Detect which cell encompasses the target text, then output its (X, Y) center coordinate. 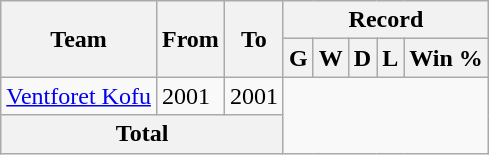
Ventforet Kofu (79, 96)
G (298, 58)
To (254, 39)
W (330, 58)
Team (79, 39)
From (190, 39)
L (390, 58)
Total (142, 134)
Record (386, 20)
Win % (446, 58)
D (362, 58)
